Extract the (x, y) coordinate from the center of the cell holding the provided text.  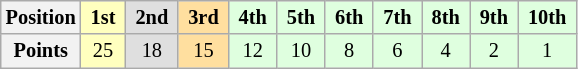
9th (494, 17)
5th (301, 17)
18 (152, 51)
10th (547, 17)
12 (253, 51)
2 (494, 51)
6th (349, 17)
25 (104, 51)
1st (104, 17)
4 (446, 51)
7th (397, 17)
15 (203, 51)
3rd (203, 17)
10 (301, 51)
2nd (152, 17)
6 (397, 51)
4th (253, 17)
8 (349, 51)
Position (41, 17)
Points (41, 51)
8th (446, 17)
1 (547, 51)
